Extract the (x, y) coordinate from the center of the cell holding the provided text.  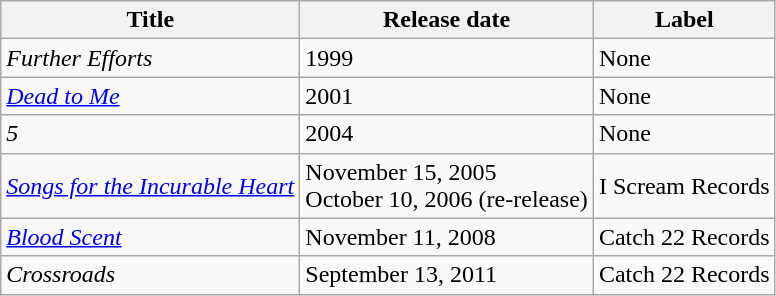
Release date (447, 20)
2001 (447, 96)
I Scream Records (684, 186)
September 13, 2011 (447, 275)
Blood Scent (150, 237)
November 11, 2008 (447, 237)
Label (684, 20)
1999 (447, 58)
Title (150, 20)
Further Efforts (150, 58)
5 (150, 134)
Songs for the Incurable Heart (150, 186)
Dead to Me (150, 96)
2004 (447, 134)
November 15, 2005October 10, 2006 (re-release) (447, 186)
Crossroads (150, 275)
